Return the [x, y] coordinate for the center point of the cell that contains the specified text.  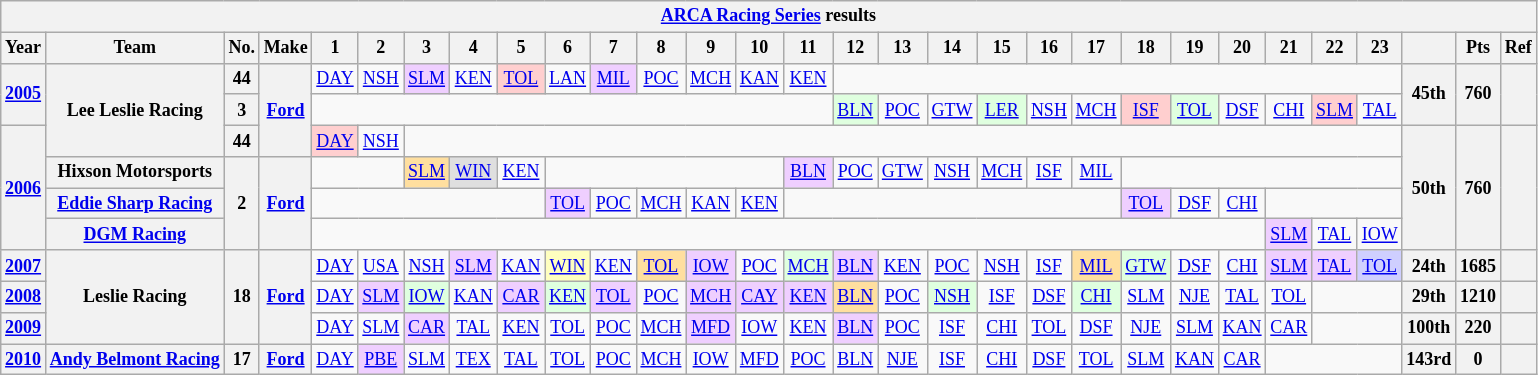
12 [856, 48]
LER [1002, 110]
11 [808, 48]
9 [711, 48]
Eddie Sharp Racing [134, 204]
Andy Belmont Racing [134, 360]
Hixson Motorsports [134, 172]
100th [1429, 328]
2007 [24, 266]
4 [473, 48]
Lee Leslie Racing [134, 110]
220 [1478, 328]
Pts [1478, 48]
2009 [24, 328]
TEX [473, 360]
19 [1195, 48]
6 [568, 48]
DGM Racing [134, 234]
ARCA Racing Series results [768, 16]
20 [1242, 48]
CAY [759, 296]
1 [335, 48]
2010 [24, 360]
1685 [1478, 266]
Ref [1518, 48]
21 [1289, 48]
Team [134, 48]
22 [1335, 48]
Leslie Racing [134, 297]
23 [1380, 48]
USA [381, 266]
Make [286, 48]
45th [1429, 94]
PBE [381, 360]
5 [521, 48]
14 [952, 48]
1210 [1478, 296]
24th [1429, 266]
0 [1478, 360]
29th [1429, 296]
2006 [24, 188]
16 [1050, 48]
Year [24, 48]
8 [661, 48]
7 [613, 48]
143rd [1429, 360]
2005 [24, 94]
No. [242, 48]
15 [1002, 48]
2008 [24, 296]
13 [903, 48]
50th [1429, 188]
10 [759, 48]
LAN [568, 78]
